Identify which cell holds the provided text, then report its (X, Y) central coordinate. 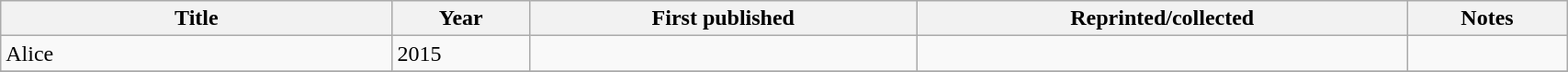
Notes (1486, 18)
Reprinted/collected (1162, 18)
First published (724, 18)
Alice (197, 54)
Year (461, 18)
2015 (461, 54)
Title (197, 18)
